For the text-containing cell, return its midpoint in [x, y] coordinate format. 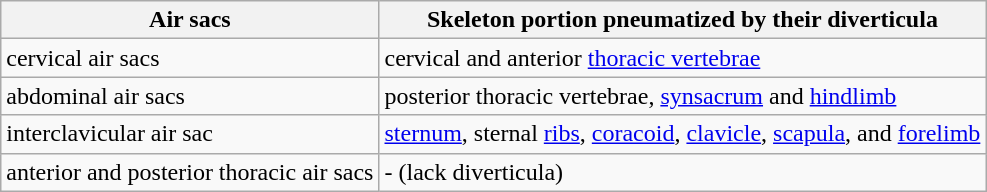
cervical and anterior thoracic vertebrae [682, 58]
cervical air sacs [190, 58]
Air sacs [190, 20]
- (lack diverticula) [682, 172]
posterior thoracic vertebrae, synsacrum and hindlimb [682, 96]
abdominal air sacs [190, 96]
interclavicular air sac [190, 134]
sternum, sternal ribs, coracoid, clavicle, scapula, and forelimb [682, 134]
anterior and posterior thoracic air sacs [190, 172]
Skeleton portion pneumatized by their diverticula [682, 20]
